Detect which cell encompasses the target text, then output its (x, y) center coordinate. 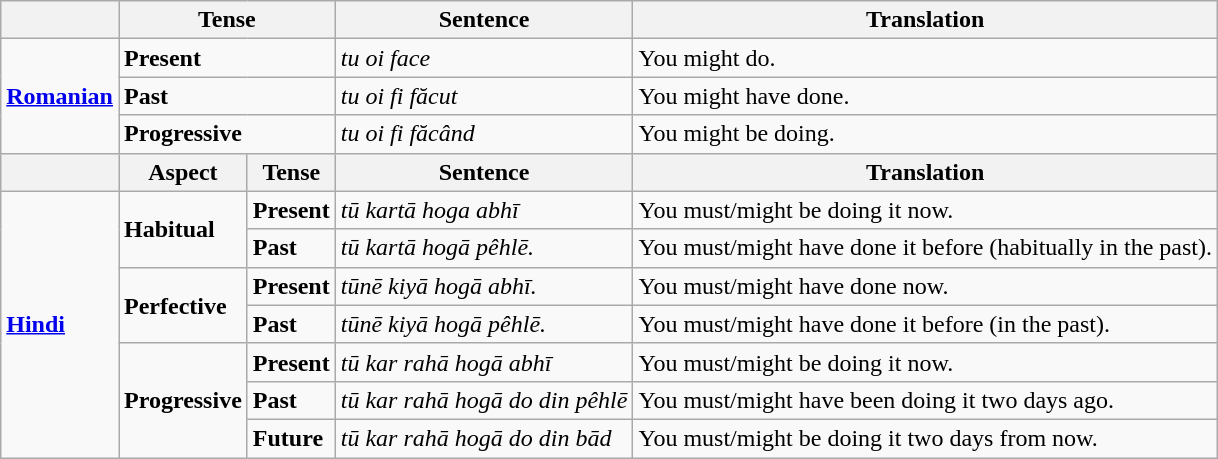
tu oi face (484, 58)
Future (291, 438)
Aspect (182, 172)
tū kartā hogā pêhlē. (484, 248)
tu oi fi făcând (484, 134)
You might do. (926, 58)
tu oi fi făcut (484, 96)
You must/might have been doing it two days ago. (926, 400)
Romanian (60, 96)
tū kar rahā hogā do din bād (484, 438)
tūnē kiyā hogā abhī. (484, 286)
Habitual (182, 229)
Hindi (60, 324)
You might be doing. (926, 134)
tū kar rahā hogā abhī (484, 362)
Perfective (182, 305)
tūnē kiyā hogā pêhlē. (484, 324)
You must/might be doing it two days from now. (926, 438)
You must/might have done now. (926, 286)
tū kar rahā hogā do din pêhlē (484, 400)
You must/might have done it before (in the past). (926, 324)
You must/might have done it before (habitually in the past). (926, 248)
You might have done. (926, 96)
tū kartā hoga abhī (484, 210)
